Provide the [x, y] coordinate of the cell's center where the given text is located.  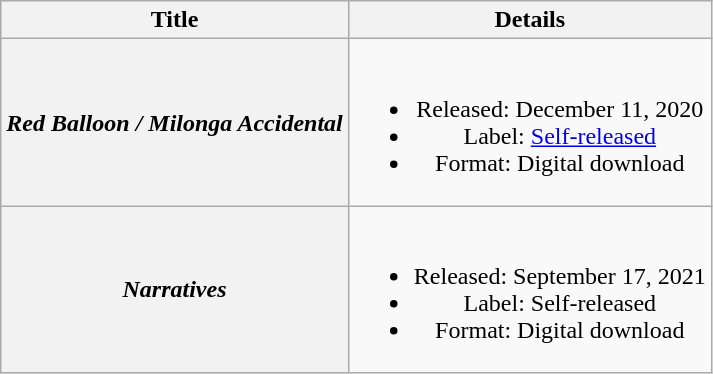
Title [175, 20]
Red Balloon / Milonga Accidental [175, 122]
Narratives [175, 290]
Released: December 11, 2020Label: Self-releasedFormat: Digital download [530, 122]
Details [530, 20]
Released: September 17, 2021Label: Self-releasedFormat: Digital download [530, 290]
